Detect which cell encompasses the target text, then output its [x, y] center coordinate. 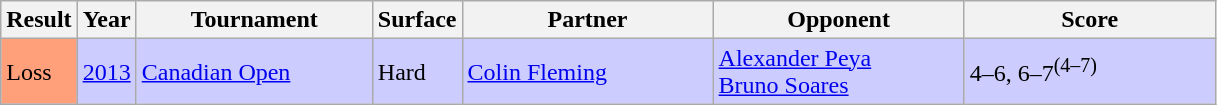
2013 [106, 72]
Opponent [838, 20]
Result [39, 20]
Score [1090, 20]
Loss [39, 72]
Surface [417, 20]
Year [106, 20]
Tournament [254, 20]
Hard [417, 72]
Partner [588, 20]
Alexander Peya Bruno Soares [838, 72]
4–6, 6–7(4–7) [1090, 72]
Colin Fleming [588, 72]
Canadian Open [254, 72]
